Return the [x, y] coordinate for the center point of the cell that contains the specified text.  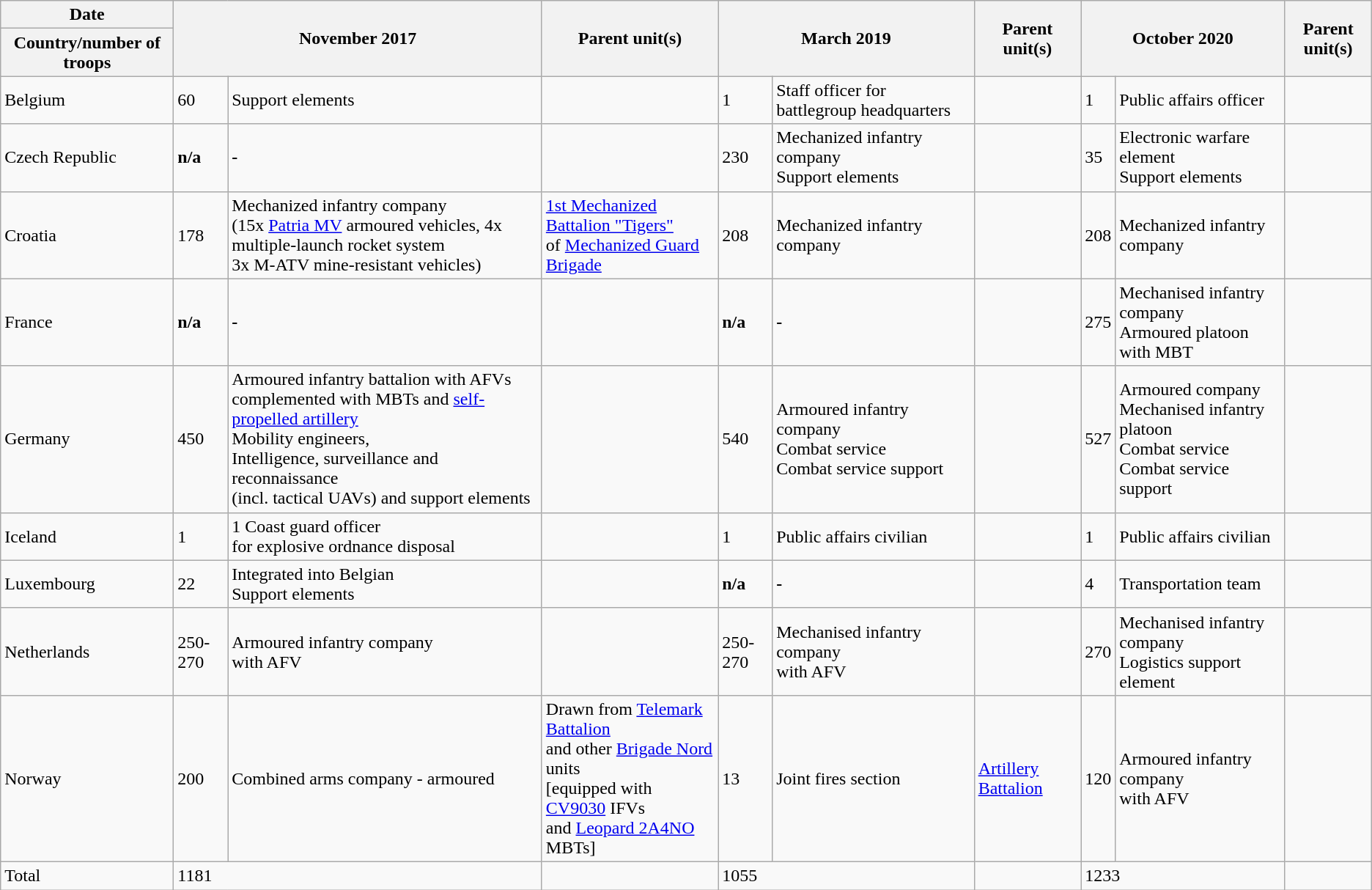
Belgium [87, 100]
Combined arms company - armoured [386, 779]
Country/number of troops [87, 53]
Public affairs officer [1200, 100]
Mechanized infantry companySupport elements [874, 158]
230 [745, 158]
France [87, 323]
Netherlands [87, 651]
Joint fires section [874, 779]
4 [1098, 584]
Norway [87, 779]
Transportation team [1200, 584]
527 [1098, 439]
Support elements [386, 100]
270 [1098, 651]
Integrated into BelgianSupport elements [386, 584]
November 2017 [358, 38]
540 [745, 439]
Mechanised infantry companyLogistics support element [1200, 651]
Drawn from Telemark Battalionand other Brigade Nord units[equipped with CV9030 IFVsand Leopard 2A4NO MBTs] [630, 779]
Croatia [87, 235]
Date [87, 15]
13 [745, 779]
450 [201, 439]
1 Coast guard officerfor explosive ordnance disposal [386, 537]
Armoured infantry companyCombat serviceCombat service support [874, 439]
Total [87, 875]
22 [201, 584]
Armoured companyMechanised infantry platoonCombat serviceCombat service support [1200, 439]
60 [201, 100]
1055 [846, 875]
178 [201, 235]
October 2020 [1183, 38]
Iceland [87, 537]
1233 [1183, 875]
35 [1098, 158]
Germany [87, 439]
Artillery Battalion [1028, 779]
March 2019 [846, 38]
1st Mechanized Battalion "Tigers"of Mechanized Guard Brigade [630, 235]
Mechanised infantry companywith AFV [874, 651]
120 [1098, 779]
Mechanised infantry companyArmoured platoon with MBT [1200, 323]
1181 [358, 875]
275 [1098, 323]
Staff officer for battlegroup headquarters [874, 100]
Luxembourg [87, 584]
Mechanized infantry company(15x Patria MV armoured vehicles, 4x multiple-launch rocket system3x M-ATV mine-resistant vehicles) [386, 235]
Electronic warfare elementSupport elements [1200, 158]
200 [201, 779]
Czech Republic [87, 158]
